Detect which cell encompasses the target text, then output its (X, Y) center coordinate. 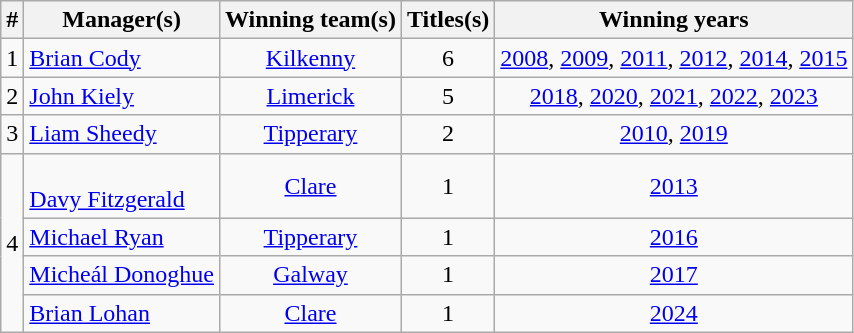
2013 (674, 186)
Limerick (310, 96)
Winning years (674, 20)
Brian Lohan (122, 313)
4 (12, 242)
John Kiely (122, 96)
Brian Cody (122, 58)
2016 (674, 237)
2018, 2020, 2021, 2022, 2023 (674, 96)
3 (12, 134)
Davy Fitzgerald (122, 186)
5 (448, 96)
Kilkenny (310, 58)
2024 (674, 313)
2008, 2009, 2011, 2012, 2014, 2015 (674, 58)
Titles(s) (448, 20)
2010, 2019 (674, 134)
Manager(s) (122, 20)
Winning team(s) (310, 20)
Liam Sheedy (122, 134)
Michael Ryan (122, 237)
Galway (310, 275)
6 (448, 58)
# (12, 20)
Micheál Donoghue (122, 275)
2017 (674, 275)
